Scan for the cell matching the given text and deliver its [x, y] coordinate at center. 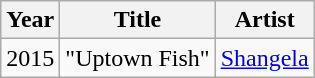
2015 [30, 58]
"Uptown Fish" [138, 58]
Artist [264, 20]
Title [138, 20]
Shangela [264, 58]
Year [30, 20]
